Search for the cell housing the specified text and yield its (x, y) center coordinate. 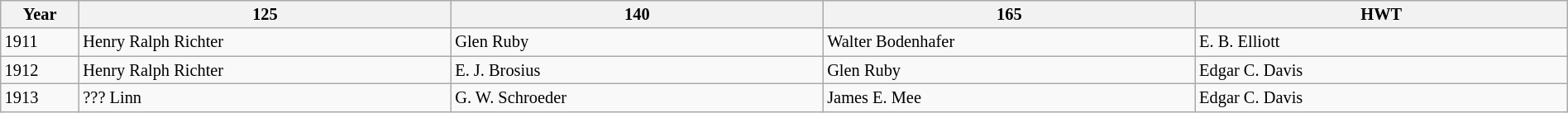
James E. Mee (1009, 97)
G. W. Schroeder (637, 97)
1913 (40, 97)
125 (265, 14)
HWT (1381, 14)
E. J. Brosius (637, 70)
1911 (40, 42)
1912 (40, 70)
E. B. Elliott (1381, 42)
140 (637, 14)
??? Linn (265, 97)
Walter Bodenhafer (1009, 42)
165 (1009, 14)
Year (40, 14)
